Identify which cell holds the provided text, then report its [X, Y] central coordinate. 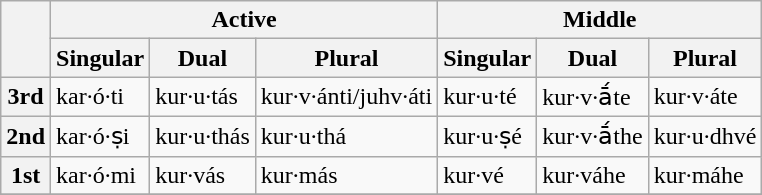
kar·ó·ṣi [100, 136]
kur·u·ṣé [488, 136]
kar·ó·mi [100, 175]
Middle [600, 20]
1st [26, 175]
2nd [26, 136]
kur·v·ā́the [592, 136]
kur·máhe [705, 175]
kur·v·ā́te [592, 97]
kur·váhe [592, 175]
Active [244, 20]
kar·ó·ti [100, 97]
3rd [26, 97]
kur·u·thá [346, 136]
kur·u·té [488, 97]
kur·vás [203, 175]
kur·u·dhvé [705, 136]
kur·v·ánti/juhv·áti [346, 97]
kur·vé [488, 175]
kur·más [346, 175]
kur·v·áte [705, 97]
kur·u·tás [203, 97]
kur·u·thás [203, 136]
